Capture the cell that displays the provided text and extract its [x, y] central coordinate. 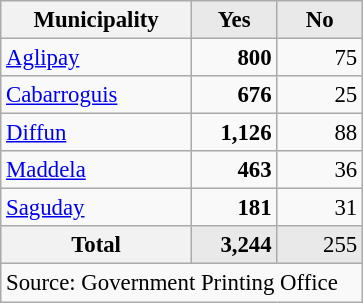
Saguday [96, 208]
88 [320, 133]
Source: Government Printing Office [182, 283]
181 [234, 208]
3,244 [234, 245]
255 [320, 245]
31 [320, 208]
463 [234, 170]
Municipality [96, 20]
25 [320, 95]
Yes [234, 20]
Total [96, 245]
Cabarroguis [96, 95]
Maddela [96, 170]
676 [234, 95]
Aglipay [96, 58]
No [320, 20]
Diffun [96, 133]
1,126 [234, 133]
800 [234, 58]
36 [320, 170]
75 [320, 58]
